From the cell containing the given text, extract its center point as [X, Y] coordinate. 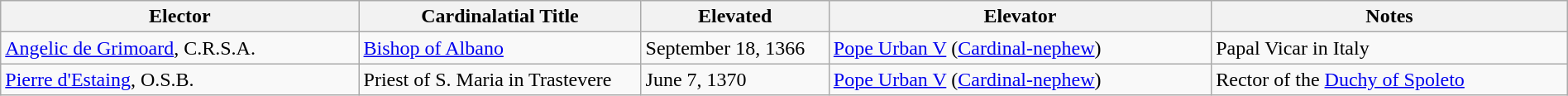
Notes [1389, 17]
Priest of S. Maria in Trastevere [500, 79]
Bishop of Albano [500, 48]
Papal Vicar in Italy [1389, 48]
Cardinalatial Title [500, 17]
Elevated [734, 17]
June 7, 1370 [734, 79]
Elector [180, 17]
Elevator [1020, 17]
Rector of the Duchy of Spoleto [1389, 79]
September 18, 1366 [734, 48]
Pierre d'Estaing, O.S.B. [180, 79]
Angelic de Grimoard, C.R.S.A. [180, 48]
